Search for the cell housing the specified text and yield its (x, y) center coordinate. 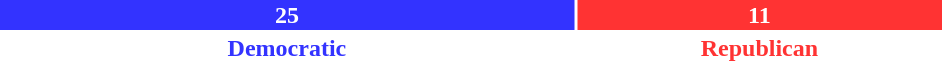
25 (287, 15)
11 (760, 15)
